Provide the (X, Y) coordinate of the cell's center where the given text is located.  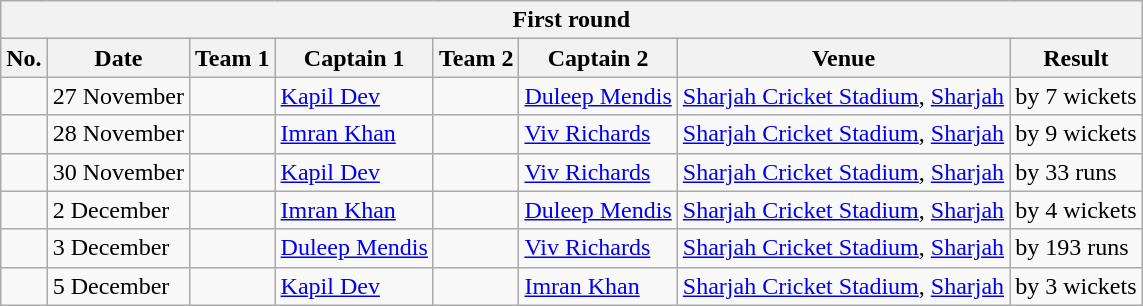
Venue (843, 58)
Result (1076, 58)
Captain 2 (598, 58)
by 33 runs (1076, 172)
5 December (118, 286)
No. (24, 58)
by 9 wickets (1076, 134)
Captain 1 (354, 58)
28 November (118, 134)
Date (118, 58)
3 December (118, 248)
by 193 runs (1076, 248)
2 December (118, 210)
30 November (118, 172)
by 7 wickets (1076, 96)
by 4 wickets (1076, 210)
by 3 wickets (1076, 286)
First round (572, 20)
Team 2 (476, 58)
Team 1 (233, 58)
27 November (118, 96)
